Identify which cell holds the provided text, then report its [X, Y] central coordinate. 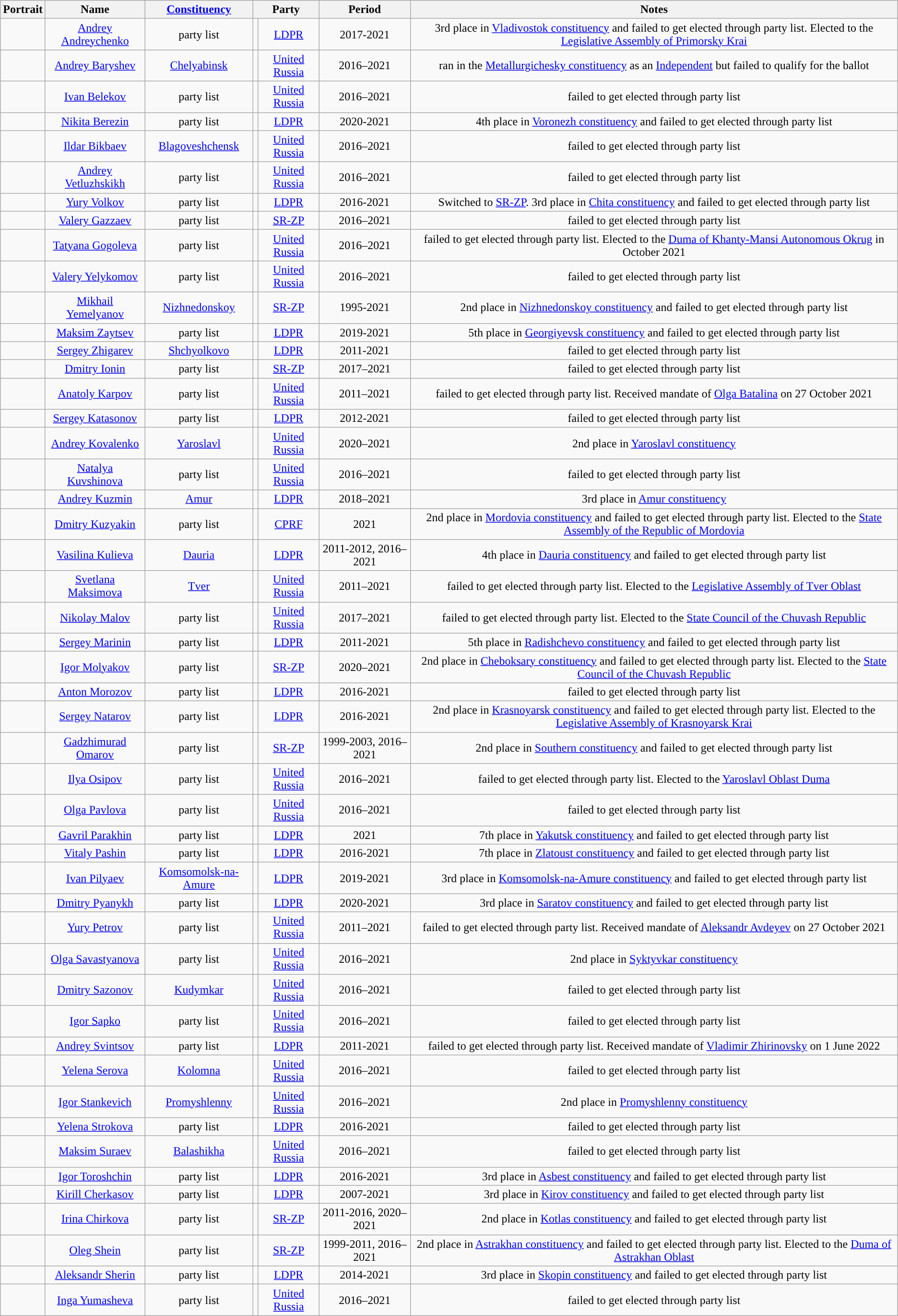
failed to get elected through party list. Received mandate of Olga Batalina on 27 October 2021 [654, 394]
2014-2021 [365, 1275]
Komsomolsk-na-Amure [199, 878]
Ildar Bikbaev [95, 146]
2nd place in Kotlas constituency and failed to get elected through party list [654, 1219]
Amur [199, 499]
2012-2021 [365, 419]
Olga Savastyanova [95, 959]
Yury Petrov [95, 927]
Valery Gazzaev [95, 220]
Blagoveshchensk [199, 146]
Dmitry Sazonov [95, 990]
2007-2021 [365, 1195]
Shchyolkovo [199, 351]
Svetlana Maksimova [95, 586]
2nd place in Promyshlenny constituency [654, 1102]
2nd place in Syktyvkar constituency [654, 959]
Period [365, 10]
Name [95, 10]
Party [286, 10]
4th place in Dauria constituency and failed to get elected through party list [654, 555]
Vitaly Pashin [95, 853]
Kirill Cherkasov [95, 1195]
Constituency [199, 10]
Nikita Berezin [95, 121]
1999-2003, 2016–2021 [365, 748]
Notes [654, 10]
CPRF [288, 524]
Anatoly Karpov [95, 394]
2011-2012, 2016–2021 [365, 555]
1999-2011, 2016–2021 [365, 1251]
Andrey Svintsov [95, 1046]
Andrey Vetluzhskikh [95, 178]
4th place in Voronezh constituency and failed to get elected through party list [654, 121]
2017-2021 [365, 35]
Igor Molyakov [95, 667]
2011-2016, 2020–2021 [365, 1219]
Igor Sapko [95, 1021]
failed to get elected through party list. Elected to the Duma of Khanty-Mansi Autonomous Okrug in October 2021 [654, 245]
Igor Stankevich [95, 1102]
Dmitry Pyanykh [95, 903]
Nizhnedonskoy [199, 307]
Mikhail Yemelyanov [95, 307]
3rd place in Amur constituency [654, 499]
3rd place in Saratov constituency and failed to get elected through party list [654, 903]
Sergey Katasonov [95, 419]
Oleg Shein [95, 1251]
Sergey Marinin [95, 642]
failed to get elected through party list. Received mandate of Aleksandr Avdeyev on 27 October 2021 [654, 927]
Kolomna [199, 1070]
2nd place in Cheboksary constituency and failed to get elected through party list. Elected to the State Council of the Chuvash Republic [654, 667]
2nd place in Southern constituency and failed to get elected through party list [654, 748]
3rd place in Asbest constituency and failed to get elected through party list [654, 1176]
3rd place in Komsomolsk-na-Amure constituency and failed to get elected through party list [654, 878]
Kudymkar [199, 990]
2nd place in Yaroslavl constituency [654, 443]
Dauria [199, 555]
Yury Volkov [95, 202]
2018–2021 [365, 499]
failed to get elected through party list. Elected to the State Council of the Chuvash Republic [654, 617]
2nd place in Krasnoyarsk constituency and failed to get elected through party list. Elected to the Legislative Assembly of Krasnoyarsk Krai [654, 716]
7th place in Yakutsk constituency and failed to get elected through party list [654, 835]
Gavril Parakhin [95, 835]
Yelena Serova [95, 1070]
Andrey Kovalenko [95, 443]
Ivan Pilyaev [95, 878]
Anton Morozov [95, 692]
Maksim Suraev [95, 1151]
Ilya Osipov [95, 779]
7th place in Zlatoust constituency and failed to get elected through party list [654, 853]
3rd place in Skopin constituency and failed to get elected through party list [654, 1275]
failed to get elected through party list. Elected to the Yaroslavl Oblast Duma [654, 779]
Sergey Natarov [95, 716]
Vasilina Kulieva [95, 555]
Inga Yumasheva [95, 1300]
Tver [199, 586]
Ivan Belekov [95, 97]
5th place in Georgiyevsk constituency and failed to get elected through party list [654, 333]
3rd place in Kirov constituency and failed to get elected through party list [654, 1195]
Yelena Strokova [95, 1126]
Maksim Zaytsev [95, 333]
Olga Pavlova [95, 810]
2nd place in Nizhnedonskoy constituency and failed to get elected through party list [654, 307]
Promyshlenny [199, 1102]
3rd place in Vladivostok constituency and failed to get elected through party list. Elected to the Legislative Assembly of Primorsky Krai [654, 35]
Aleksandr Sherin [95, 1275]
5th place in Radishchevo constituency and failed to get elected through party list [654, 642]
Valery Yelykomov [95, 276]
Chelyabinsk [199, 65]
Switched to SR-ZP. 3rd place in Chita constituency and failed to get elected through party list [654, 202]
Nikolay Malov [95, 617]
Sergey Zhigarev [95, 351]
2nd place in Astrakhan constituency and failed to get elected through party list. Elected to the Duma of Astrakhan Oblast [654, 1251]
failed to get elected through party list. Received mandate of Vladimir Zhirinovsky on 1 June 2022 [654, 1046]
Balashikha [199, 1151]
Yaroslavl [199, 443]
Natalya Kuvshinova [95, 474]
1995-2021 [365, 307]
Igor Toroshchin [95, 1176]
failed to get elected through party list. Elected to the Legislative Assembly of Tver Oblast [654, 586]
2nd place in Mordovia constituency and failed to get elected through party list. Elected to the State Assembly of the Republic of Mordovia [654, 524]
Andrey Andreychenko [95, 35]
Andrey Baryshev [95, 65]
Dmitry Ionin [95, 369]
Irina Chirkova [95, 1219]
ran in the Metallurgichesky constituency as an Independent but failed to qualify for the ballot [654, 65]
Tatyana Gogoleva [95, 245]
Dmitry Kuzyakin [95, 524]
Gadzhimurad Omarov [95, 748]
Andrey Kuzmin [95, 499]
Portrait [23, 10]
